Identify which cell holds the provided text, then report its (x, y) central coordinate. 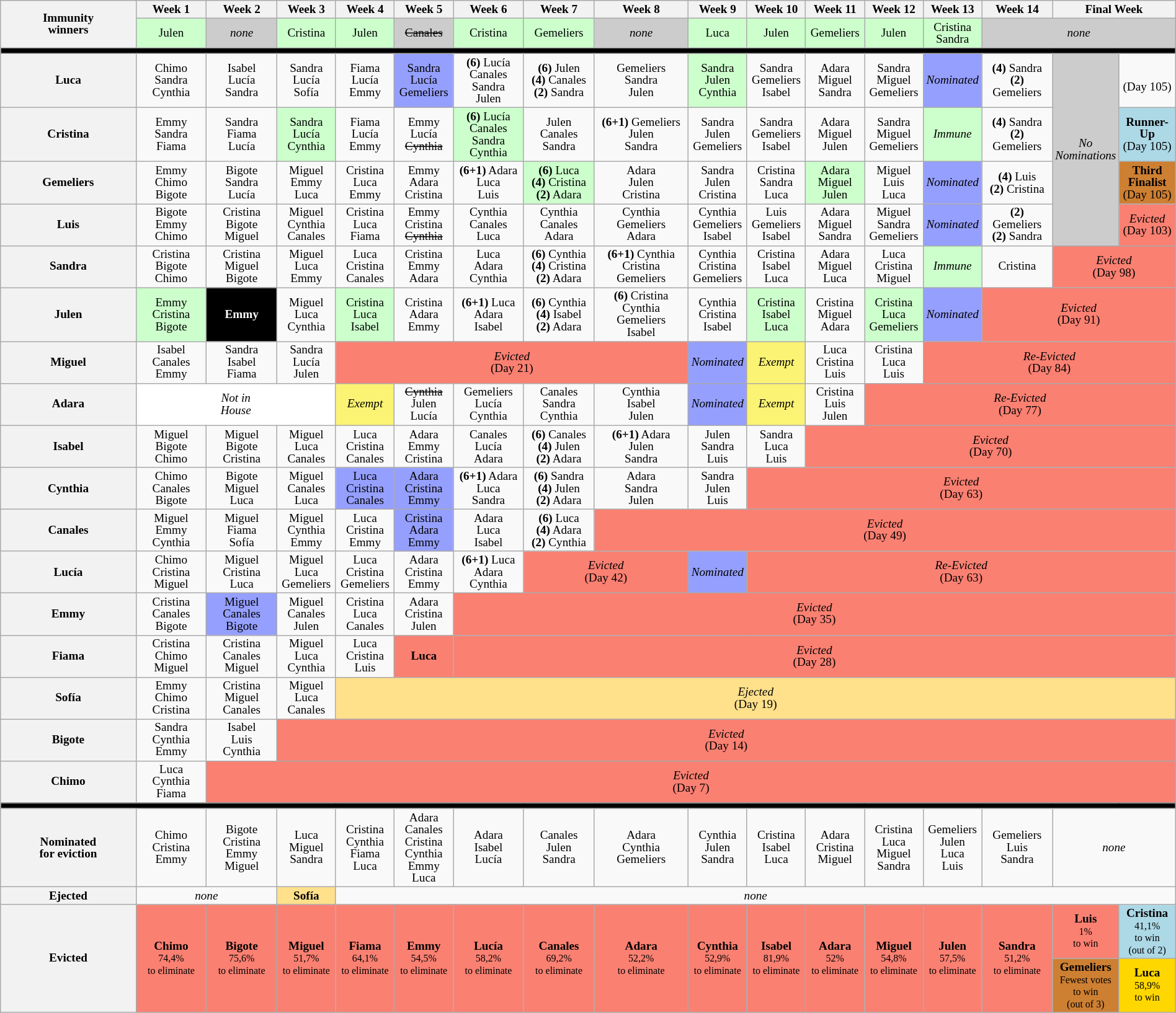
Third Finalist(Day 105) (1147, 183)
MiguelCristinaLuca (242, 572)
Nominatedfor eviction (68, 847)
(4) Luis(2) Cristina (1017, 183)
SandraJulenCynthia (717, 81)
SandraJulenLuis (717, 489)
MiguelCynthiaCanales (306, 224)
Week 1 (171, 10)
Week 11 (835, 10)
MiguelLuisLuca (894, 183)
(6+1) CynthiaCristinaGemeliers (641, 267)
Week 3 (306, 10)
(6) CristinaCynthiaGemeliersIsabel (641, 315)
CristinaMiguelCanales (242, 698)
Week 4 (365, 10)
CristinaEmmyAdara (424, 267)
SandraFiamaLucía (242, 135)
Sandra (68, 267)
EmmyCristinaBigote (171, 315)
MiguelCynthiaEmmy (306, 530)
MiguelCanalesJulen (306, 614)
LuisGemeliersIsabel (777, 224)
CynthiaGemeliersIsabel (717, 224)
IsabelLucíaSandra (242, 81)
Cristina41,1%to win(out of 2) (1147, 931)
MiguelLucaGemeliers (306, 572)
ChimoSandraCynthia (171, 81)
LucaCristinaEmmy (365, 530)
EmmyAdaraCristina (424, 183)
MiguelEmmyLuca (306, 183)
Evicted(Day 70) (991, 446)
Week 13 (953, 10)
ChimoCristinaEmmy (171, 847)
Evicted(Day 103) (1147, 224)
Re-Evicted(Day 77) (1020, 404)
IsabelCanalesEmmy (171, 363)
AdaraCristinaMiguel (835, 847)
Lucía (68, 572)
CynthiaGemeliersAdara (641, 224)
Evicted(Day 35) (815, 614)
CristinaBigoteMiguel (242, 224)
GemeliersJulenLucaLuis (953, 847)
Miguel54,8%to eliminate (894, 958)
ChimoCanalesBigote (171, 489)
CristinaCynthiaFiamaLuca (365, 847)
Week 6 (489, 10)
Cynthia (68, 489)
Emmy54,5%to eliminate (424, 958)
CynthiaIsabelJulen (641, 404)
Week 10 (777, 10)
SandraCynthiaEmmy (171, 740)
GemeliersLucíaCynthia (489, 404)
Luca58,9%to win (1147, 986)
Bigote75,6%to eliminate (242, 958)
Final Week (1114, 10)
Julen57,5%to eliminate (953, 958)
SandraJulenGemeliers (717, 135)
NoNominations (1085, 149)
(6) Sandra(4) Julen(2) Adara (559, 489)
Cynthia52,9%to eliminate (717, 958)
Evicted(Day 14) (726, 740)
CristinaSandra (953, 33)
Miguel (68, 363)
MiguelEmmyCynthia (171, 530)
CristinaLuisJulen (835, 404)
Runner-Up(Day 105) (1147, 135)
Immunitywinners (68, 25)
Ejected(Day 19) (755, 698)
MiguelSandraGemeliers (894, 224)
Adara (68, 404)
(6+1) LucaAdaraCynthia (489, 572)
AdaraLucaIsabel (489, 530)
CanalesJulenSandra (559, 847)
(6) LucíaCanalesSandraJulen (489, 81)
AdaraIsabelLucía (489, 847)
(6+1) AdaraLucaLuis (489, 183)
GemeliersFewest votesto win(out of 3) (1085, 986)
Evicted(Day 63) (961, 489)
CynthiaJulenLucía (424, 404)
SandraLucíaJulen (306, 363)
CristinaLucaIsabel (365, 315)
Evicted(Day 42) (605, 572)
CristinaChimoMiguel (171, 656)
AdaraCynthiaGemeliers (641, 847)
Evicted(Day 98) (1114, 267)
Luis (68, 224)
EmmyCristinaCynthia (424, 224)
MiguelBigoteCristina (242, 446)
(Day 105) (1147, 81)
Evicted(Day 21) (512, 363)
IsabelLuisCynthia (242, 740)
LucaCynthiaFiama (171, 782)
CynthiaCristinaIsabel (717, 315)
MiguelCanalesBigote (242, 614)
Week 8 (641, 10)
Evicted (68, 958)
CristinaLucaMiguelSandra (894, 847)
CristinaLucaGemeliers (894, 315)
(6) Luca(4) Adara(2) Cynthia (559, 530)
EmmySandraFiama (171, 135)
CristinaMiguelBigote (242, 267)
AdaraCanalesCristinaCynthiaEmmyLuca (424, 847)
BigoteSandraLucía (242, 183)
(6+1) AdaraJulenSandra (641, 446)
LucaMiguelSandra (306, 847)
(6) Luca(4) Cristina(2) Adara (559, 183)
Bigote (68, 740)
CristinaCanalesMiguel (242, 656)
SandraIsabelFiama (242, 363)
AdaraCristinaJulen (424, 614)
GemeliersSandraJulen (641, 81)
Adara52,2%to eliminate (641, 958)
Re-Evicted(Day 84) (1049, 363)
Fiama (68, 656)
Luis1%to win (1085, 931)
CynthiaCanalesLuca (489, 224)
CristinaLucaCanales (365, 614)
CanalesSandraCynthia (559, 404)
Week 14 (1017, 10)
MiguelCanalesLuca (306, 489)
CynthiaCanalesAdara (559, 224)
Miguel51,7%to eliminate (306, 958)
AdaraEmmyCristina (424, 446)
Chimo74,4%to eliminate (171, 958)
CynthiaJulenSandra (717, 847)
Evicted(Day 7) (691, 782)
LucaCristinaMiguel (894, 267)
LucaAdaraCynthia (489, 267)
CristinaLucaLuis (894, 363)
(6) Julen(4) Canales(2) Sandra (559, 81)
(6+1) AdaraLucaSandra (489, 489)
(2) Gemeliers(2) Sandra (1017, 224)
EmmyChimoCristina (171, 698)
(6) Cynthia(4) Isabel(2) Adara (559, 315)
Evicted(Day 91) (1079, 315)
CristinaLucaFiama (365, 224)
SandraLucíaSofía (306, 81)
CristinaSandraLuca (777, 183)
AdaraMiguelLuca (835, 267)
Ejected (68, 895)
(6) LucíaCanalesSandraCynthia (489, 135)
CristinaLucaEmmy (365, 183)
Sandra51,2%to eliminate (1017, 958)
(6) Cynthia(4) Cristina(2) Adara (559, 267)
GemeliersLuisSandra (1017, 847)
EmmyLucíaCynthia (424, 135)
CanalesLucíaAdara (489, 446)
Evicted(Day 49) (884, 530)
Lucía58,2%to eliminate (489, 958)
ChimoCristinaMiguel (171, 572)
Re-Evicted(Day 63) (961, 572)
SandraLucíaGemeliers (424, 81)
BigoteMiguelLuca (242, 489)
Week 5 (424, 10)
Week 12 (894, 10)
MiguelBigoteChimo (171, 446)
Week 2 (242, 10)
Isabel81,9%to eliminate (777, 958)
Week 7 (559, 10)
JulenSandraLuis (717, 446)
Canales69,2%to eliminate (559, 958)
BigoteEmmyChimo (171, 224)
Isabel (68, 446)
CristinaMiguelAdara (835, 315)
AdaraSandraJulen (641, 489)
BigoteCristinaEmmyMiguel (242, 847)
CristinaBigoteChimo (171, 267)
SandraJulenCristina (717, 183)
Not inHouse (236, 404)
(6+1) LucaAdaraIsabel (489, 315)
Week 9 (717, 10)
LucaCristinaGemeliers (365, 572)
(6+1) GemeliersJulenSandra (641, 135)
CynthiaCristinaGemeliers (717, 267)
Evicted(Day 28) (815, 656)
EmmyChimoBigote (171, 183)
Chimo (68, 782)
Fiama64,1%to eliminate (365, 958)
SandraLucaLuis (777, 446)
(6) Canales(4) Julen(2) Adara (559, 446)
Adara52%to eliminate (835, 958)
MiguelFiamaSofía (242, 530)
CristinaCanalesBigote (171, 614)
SandraLucíaCynthia (306, 135)
MiguelLucaEmmy (306, 267)
AdaraJulenCristina (641, 183)
JulenCanalesSandra (559, 135)
